Provide the (x, y) coordinate of the cell's center where the given text is located.  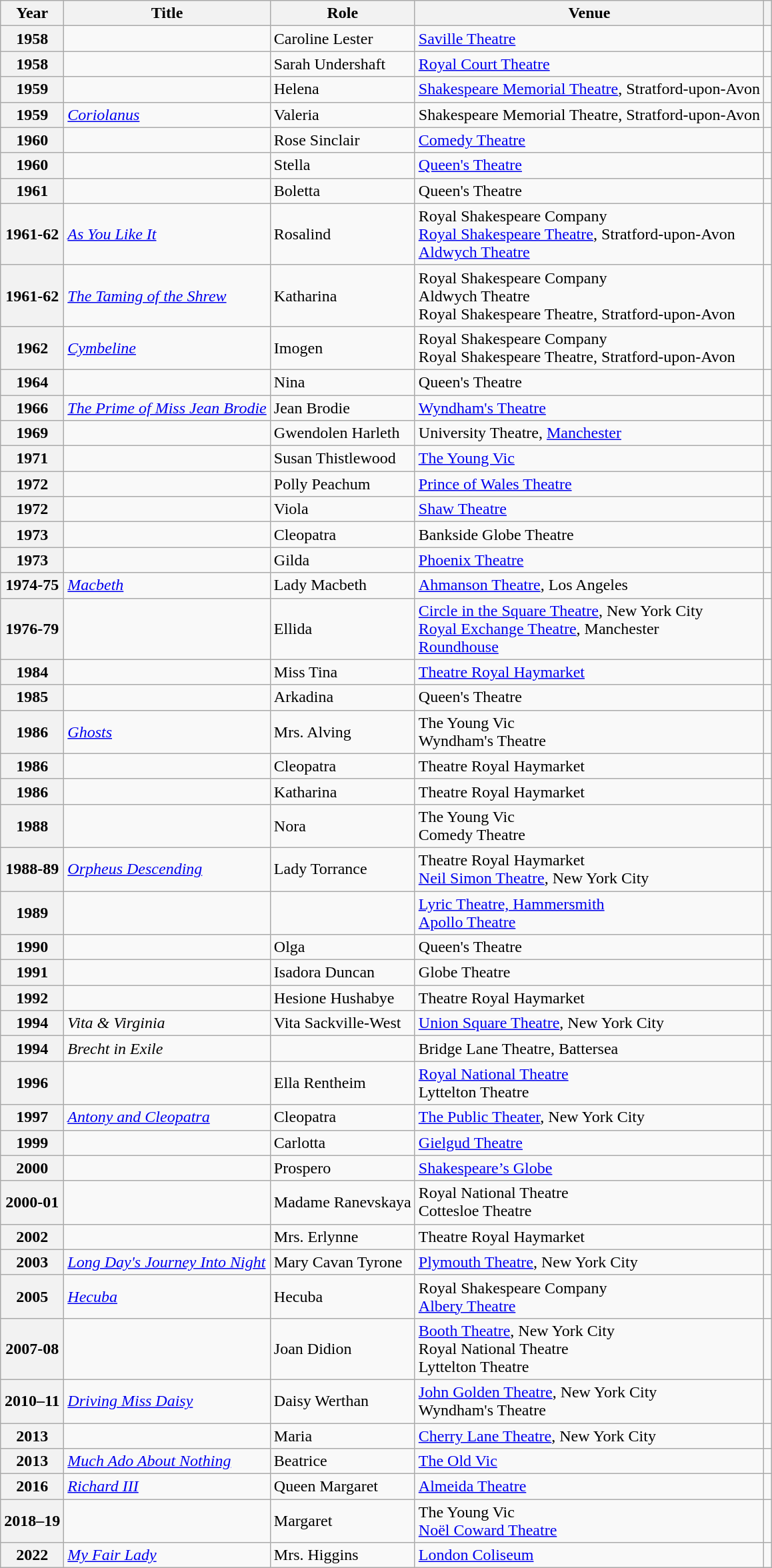
1984 (32, 672)
My Fair Lady (167, 1555)
Gielgud Theatre (589, 1143)
Mrs. Higgins (343, 1555)
1992 (32, 998)
Caroline Lester (343, 39)
Maria (343, 1435)
The Public Theater, New York City (589, 1117)
Hesione Hushabye (343, 998)
Isadora Duncan (343, 973)
Macbeth (167, 585)
Olga (343, 947)
Nina (343, 382)
University Theatre, Manchester (589, 433)
1990 (32, 947)
Bankside Globe Theatre (589, 535)
Susan Thistlewood (343, 459)
Imogen (343, 348)
The Young Vic (589, 459)
Coriolanus (167, 115)
1985 (32, 697)
Viola (343, 509)
Royal Shakespeare CompanyAldwych TheatreRoyal Shakespeare Theatre, Stratford-upon-Avon (589, 295)
1996 (32, 1083)
1969 (32, 433)
Cymbeline (167, 348)
Theatre Royal HaymarketNeil Simon Theatre, New York City (589, 869)
Gilda (343, 560)
2003 (32, 1262)
2018–19 (32, 1521)
2010–11 (32, 1401)
Phoenix Theatre (589, 560)
1997 (32, 1117)
Mary Cavan Tyrone (343, 1262)
Miss Tina (343, 672)
Helena (343, 89)
Antony and Cleopatra (167, 1117)
The Old Vic (589, 1461)
Royal Shakespeare CompanyRoyal Shakespeare Theatre, Stratford-upon-Avon (589, 348)
Stella (343, 165)
1988-89 (32, 869)
Saville Theatre (589, 39)
Royal Court Theatre (589, 64)
Circle in the Square Theatre, New York CityRoyal Exchange Theatre, ManchesterRoundhouse (589, 629)
Orpheus Descending (167, 869)
Lyric Theatre, HammersmithApollo Theatre (589, 912)
1989 (32, 912)
1964 (32, 382)
Margaret (343, 1521)
Nora (343, 825)
2007-08 (32, 1349)
Carlotta (343, 1143)
Long Day's Journey Into Night (167, 1262)
Ellida (343, 629)
1991 (32, 973)
Driving Miss Daisy (167, 1401)
1999 (32, 1143)
Joan Didion (343, 1349)
Queen Margaret (343, 1487)
Royal National TheatreCottesloe Theatre (589, 1203)
1966 (32, 407)
2022 (32, 1555)
1961 (32, 191)
Polly Peachum (343, 484)
Title (167, 13)
Lady Macbeth (343, 585)
The Taming of the Shrew (167, 295)
The Young VicNoël Coward Theatre (589, 1521)
Bridge Lane Theatre, Battersea (589, 1049)
Cherry Lane Theatre, New York City (589, 1435)
The Prime of Miss Jean Brodie (167, 407)
1974-75 (32, 585)
1971 (32, 459)
Prince of Wales Theatre (589, 484)
Ahmanson Theatre, Los Angeles (589, 585)
2016 (32, 1487)
Ghosts (167, 732)
As You Like It (167, 234)
Arkadina (343, 697)
Beatrice (343, 1461)
Rosalind (343, 234)
Royal National TheatreLyttelton Theatre (589, 1083)
Lady Torrance (343, 869)
Much Ado About Nothing (167, 1461)
Vita Sackville-West (343, 1023)
Gwendolen Harleth (343, 433)
1962 (32, 348)
Wyndham's Theatre (589, 407)
Sarah Undershaft (343, 64)
2000-01 (32, 1203)
2005 (32, 1296)
Venue (589, 13)
Valeria (343, 115)
Role (343, 13)
Plymouth Theatre, New York City (589, 1262)
Mrs. Erlynne (343, 1237)
Royal Shakespeare CompanyAlbery Theatre (589, 1296)
Madame Ranevskaya (343, 1203)
2000 (32, 1168)
Comedy Theatre (589, 140)
Royal Shakespeare CompanyRoyal Shakespeare Theatre, Stratford-upon-AvonAldwych Theatre (589, 234)
Almeida Theatre (589, 1487)
The Young VicComedy Theatre (589, 825)
1988 (32, 825)
London Coliseum (589, 1555)
Vita & Virginia (167, 1023)
Boletta (343, 191)
Brecht in Exile (167, 1049)
Shaw Theatre (589, 509)
Shakespeare’s Globe (589, 1168)
The Young VicWyndham's Theatre (589, 732)
Booth Theatre, New York CityRoyal National TheatreLyttelton Theatre (589, 1349)
Daisy Werthan (343, 1401)
Prospero (343, 1168)
Mrs. Alving (343, 732)
Rose Sinclair (343, 140)
Globe Theatre (589, 973)
Jean Brodie (343, 407)
1976-79 (32, 629)
Year (32, 13)
John Golden Theatre, New York CityWyndham's Theatre (589, 1401)
2002 (32, 1237)
Ella Rentheim (343, 1083)
Richard III (167, 1487)
Union Square Theatre, New York City (589, 1023)
